Detect which cell encompasses the target text, then output its [x, y] center coordinate. 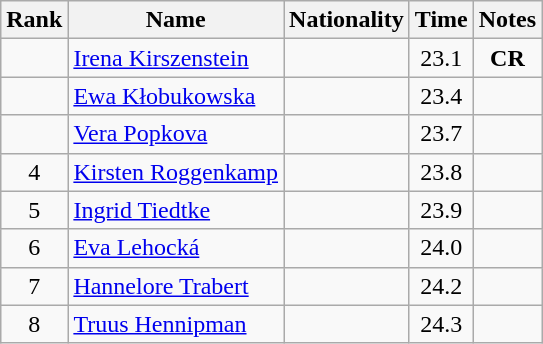
Irena Kirszenstein [176, 58]
Name [176, 20]
5 [34, 210]
23.8 [441, 172]
23.7 [441, 134]
Ewa Kłobukowska [176, 96]
23.4 [441, 96]
24.2 [441, 286]
6 [34, 248]
Truus Hennipman [176, 324]
Time [441, 20]
24.3 [441, 324]
Hannelore Trabert [176, 286]
Nationality [347, 20]
Rank [34, 20]
23.9 [441, 210]
Vera Popkova [176, 134]
23.1 [441, 58]
8 [34, 324]
4 [34, 172]
CR [507, 58]
Kirsten Roggenkamp [176, 172]
Notes [507, 20]
Eva Lehocká [176, 248]
7 [34, 286]
Ingrid Tiedtke [176, 210]
24.0 [441, 248]
